Pinpoint the cell where the given text exists, returning its [X, Y] midpoint coordinate. 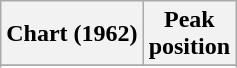
Peakposition [189, 34]
Chart (1962) [72, 34]
